Provide the (X, Y) coordinate of the cell's center where the given text is located.  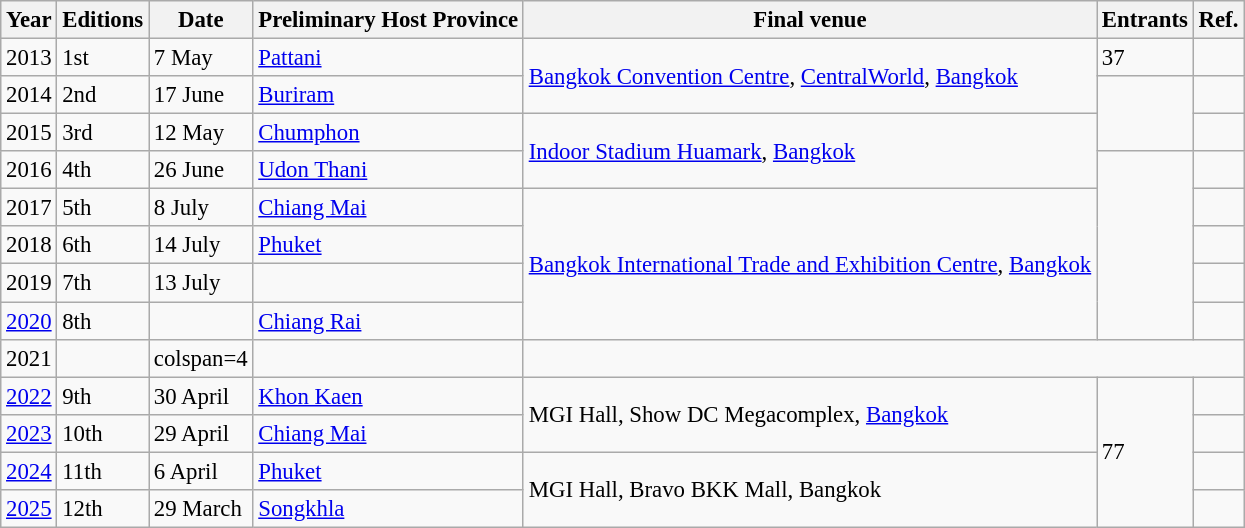
6th (103, 245)
29 March (201, 509)
2015 (29, 133)
14 July (201, 245)
1st (103, 58)
2024 (29, 471)
2025 (29, 509)
Udon Thani (388, 170)
2020 (29, 321)
11th (103, 471)
9th (103, 396)
Chumphon (388, 133)
Preliminary Host Province (388, 20)
2023 (29, 433)
8 July (201, 208)
Bangkok Convention Centre, CentralWorld, Bangkok (810, 76)
2022 (29, 396)
7 May (201, 58)
7th (103, 283)
13 July (201, 283)
6 April (201, 471)
26 June (201, 170)
Year (29, 20)
10th (103, 433)
Bangkok International Trade and Exhibition Centre, Bangkok (810, 264)
colspan=4 (201, 358)
2014 (29, 95)
2nd (103, 95)
12 May (201, 133)
MGI Hall, Show DC Megacomplex, Bangkok (810, 414)
17 June (201, 95)
30 April (201, 396)
Date (201, 20)
Pattani (388, 58)
Khon Kaen (388, 396)
3rd (103, 133)
Songkhla (388, 509)
2018 (29, 245)
2019 (29, 283)
2016 (29, 170)
Indoor Stadium Huamark, Bangkok (810, 152)
Ref. (1218, 20)
2017 (29, 208)
MGI Hall, Bravo BKK Mall, Bangkok (810, 490)
12th (103, 509)
2021 (29, 358)
Final venue (810, 20)
Chiang Rai (388, 321)
37 (1144, 58)
8th (103, 321)
Buriram (388, 95)
77 (1144, 452)
5th (103, 208)
2013 (29, 58)
Editions (103, 20)
4th (103, 170)
Entrants (1144, 20)
29 April (201, 433)
